Detect which cell encompasses the target text, then output its [X, Y] center coordinate. 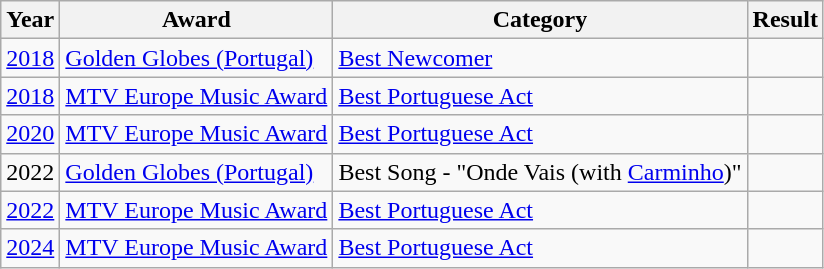
Best Newcomer [540, 58]
Award [196, 20]
2020 [30, 134]
2024 [30, 248]
Category [540, 20]
Year [30, 20]
Result [785, 20]
Best Song - "Onde Vais (with Carminho)" [540, 172]
